Determine the (X, Y) coordinate at the center of the cell enclosing the given text.  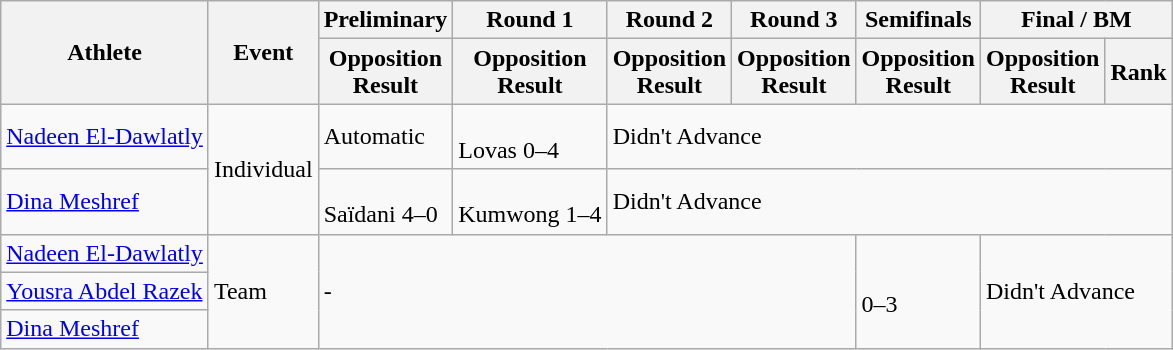
Automatic (386, 136)
Round 3 (794, 20)
Lovas 0–4 (530, 136)
Semifinals (918, 20)
- (587, 291)
Final / BM (1076, 20)
Saïdani 4–0 (386, 202)
Athlete (105, 52)
Preliminary (386, 20)
Yousra Abdel Razek (105, 291)
Round 1 (530, 20)
Kumwong 1–4 (530, 202)
Team (263, 291)
Event (263, 52)
Round 2 (669, 20)
Individual (263, 169)
0–3 (918, 291)
Rank (1138, 72)
